Capture the cell that displays the provided text and extract its (X, Y) central coordinate. 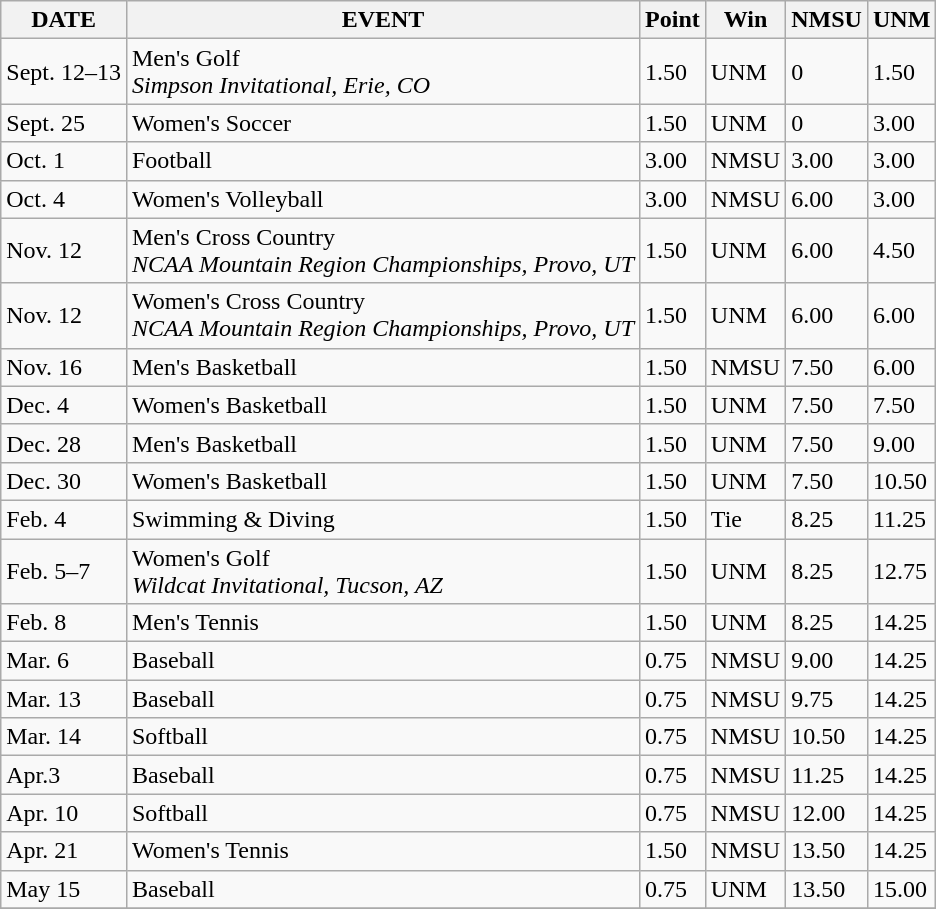
Feb. 5–7 (64, 570)
Feb. 8 (64, 623)
Oct. 4 (64, 199)
Mar. 6 (64, 661)
Mar. 13 (64, 699)
Women's Tennis (382, 851)
Sept. 12–13 (64, 72)
Oct. 1 (64, 161)
Apr. 21 (64, 851)
4.50 (901, 250)
DATE (64, 20)
12.75 (901, 570)
May 15 (64, 889)
EVENT (382, 20)
Feb. 4 (64, 519)
Dec. 28 (64, 443)
Sept. 25 (64, 123)
Apr.3 (64, 775)
Nov. 16 (64, 367)
Football (382, 161)
Men's Tennis (382, 623)
Men's GolfSimpson Invitational, Erie, CO (382, 72)
Dec. 30 (64, 481)
Tie (745, 519)
Swimming & Diving (382, 519)
Win (745, 20)
Dec. 4 (64, 405)
Mar. 14 (64, 737)
Men's Cross CountryNCAA Mountain Region Championships, Provo, UT (382, 250)
9.75 (827, 699)
Apr. 10 (64, 813)
Women's Volleyball (382, 199)
Women's GolfWildcat Invitational, Tucson, AZ (382, 570)
15.00 (901, 889)
Women's Cross CountryNCAA Mountain Region Championships, Provo, UT (382, 316)
Point (673, 20)
Women's Soccer (382, 123)
12.00 (827, 813)
